Locate the cell with the specified text and output its (x, y) center coordinate. 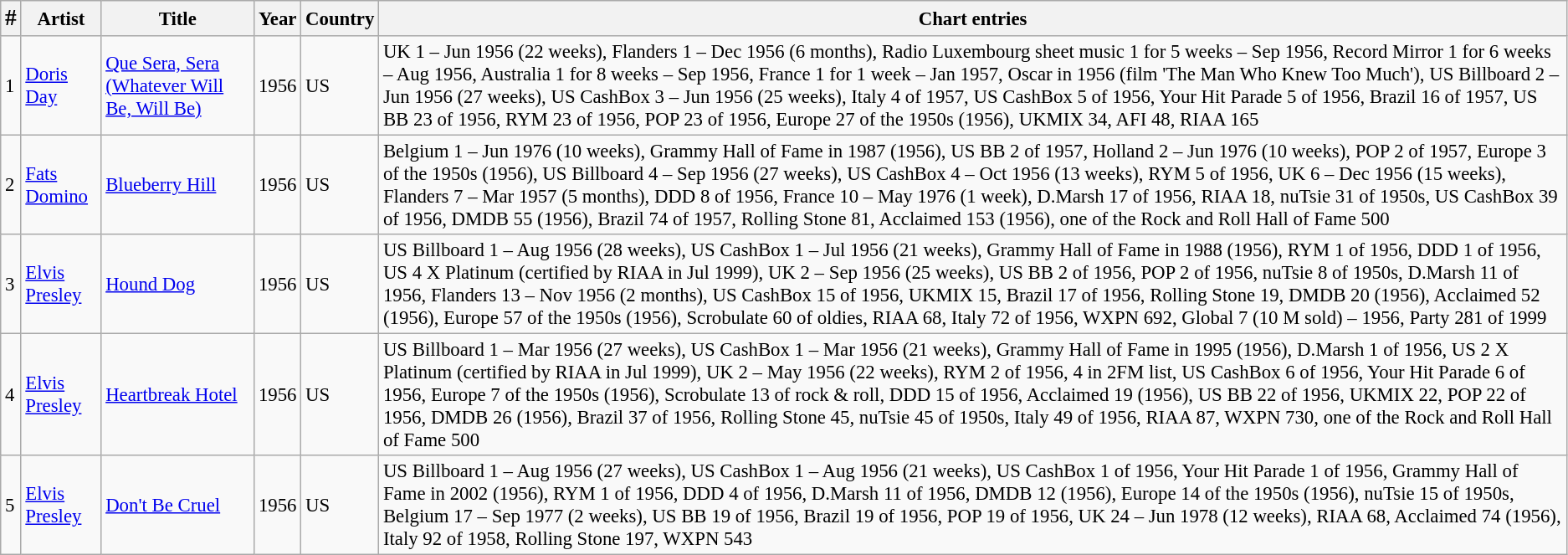
3 (11, 285)
Chart entries (973, 18)
Title (177, 18)
Don't Be Cruel (177, 506)
4 (11, 395)
1 (11, 85)
2 (11, 186)
5 (11, 506)
Year (278, 18)
Artist (61, 18)
Country (340, 18)
Doris Day (61, 85)
Que Sera, Sera (Whatever Will Be, Will Be) (177, 85)
# (11, 18)
Fats Domino (61, 186)
Heartbreak Hotel (177, 395)
Hound Dog (177, 285)
Blueberry Hill (177, 186)
